Output the (X, Y) coordinate of the center of the cell containing the given text.  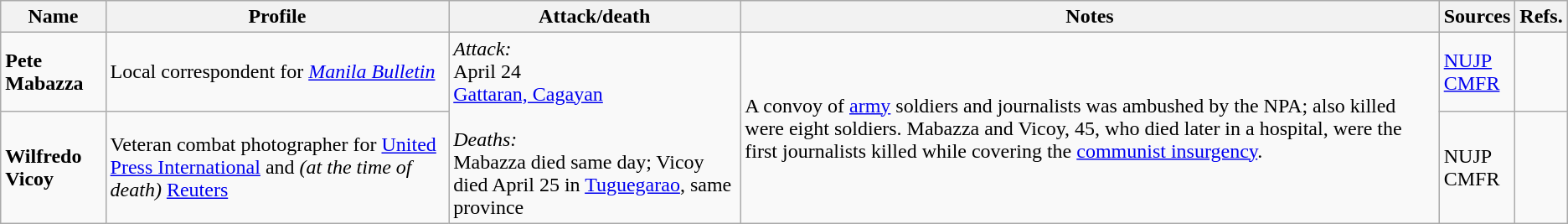
Name (54, 17)
Attack/death (595, 17)
Notes (1090, 17)
Veteran combat photographer for United Press International and (at the time of death) Reuters (277, 168)
Refs. (1541, 17)
Profile (277, 17)
Sources (1478, 17)
Attack:April 24Gattaran, CagayanDeaths:Mabazza died same day; Vicoy died April 25 in Tuguegarao, same province (595, 128)
Pete Mabazza (54, 72)
Wilfredo Vicoy (54, 168)
Local correspondent for Manila Bulletin (277, 72)
